Determine the [x, y] coordinate at the center of the cell enclosing the given text.  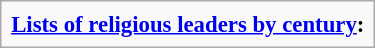
Lists of religious leaders by century: [188, 24]
